Find where the given text appears and provide that cell's center as (X, Y) coordinate. 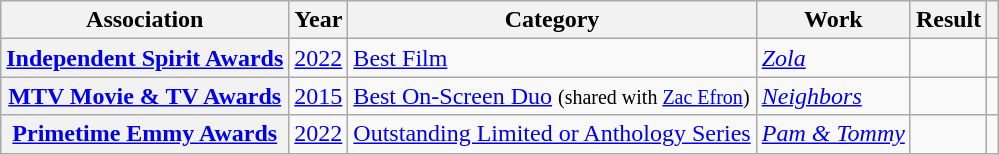
Result (948, 20)
Primetime Emmy Awards (145, 134)
MTV Movie & TV Awards (145, 96)
Best On-Screen Duo (shared with Zac Efron) (552, 96)
Pam & Tommy (833, 134)
2015 (318, 96)
Work (833, 20)
Outstanding Limited or Anthology Series (552, 134)
Year (318, 20)
Zola (833, 58)
Independent Spirit Awards (145, 58)
Category (552, 20)
Neighbors (833, 96)
Best Film (552, 58)
Association (145, 20)
